Determine the (X, Y) coordinate at the center of the cell enclosing the given text.  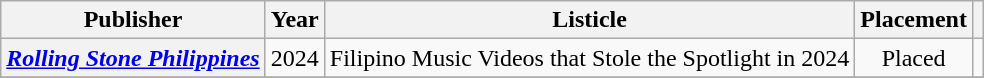
Placement (914, 20)
Filipino Music Videos that Stole the Spotlight in 2024 (590, 58)
Year (294, 20)
Placed (914, 58)
Publisher (133, 20)
2024 (294, 58)
Rolling Stone Philippines (133, 58)
Listicle (590, 20)
